Output the [x, y] coordinate of the center of the cell containing the given text.  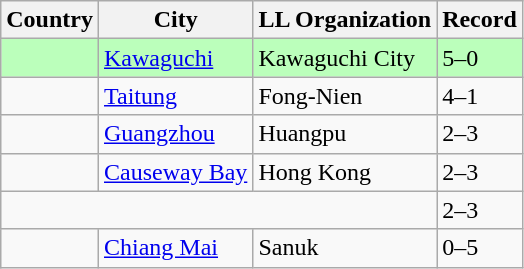
Chiang Mai [175, 248]
Kawaguchi City [345, 58]
Record [480, 20]
Taitung [175, 96]
LL Organization [345, 20]
Huangpu [345, 134]
Kawaguchi [175, 58]
City [175, 20]
Causeway Bay [175, 172]
0–5 [480, 248]
5–0 [480, 58]
Guangzhou [175, 134]
Fong-Nien [345, 96]
Country [50, 20]
Sanuk [345, 248]
4–1 [480, 96]
Hong Kong [345, 172]
